From the cell containing the given text, extract its center point as [x, y] coordinate. 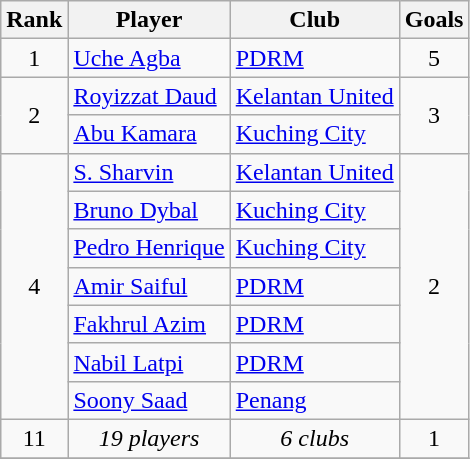
Amir Saiful [149, 286]
Rank [34, 20]
6 clubs [314, 438]
Fakhrul Azim [149, 324]
11 [34, 438]
4 [34, 286]
Pedro Henrique [149, 248]
Royizzat Daud [149, 96]
Abu Kamara [149, 134]
Uche Agba [149, 58]
Player [149, 20]
Goals [434, 20]
Soony Saad [149, 400]
Club [314, 20]
Bruno Dybal [149, 210]
3 [434, 115]
19 players [149, 438]
S. Sharvin [149, 172]
5 [434, 58]
Nabil Latpi [149, 362]
Penang [314, 400]
